Scan for the cell matching the given text and deliver its (X, Y) coordinate at center. 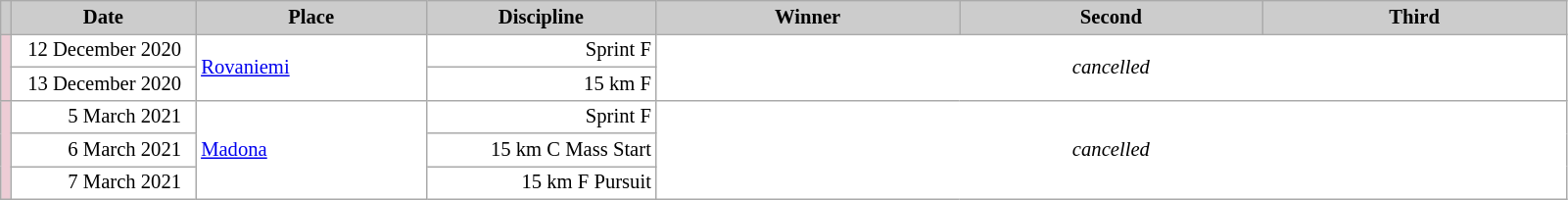
7 March 2021 (103, 182)
13 December 2020 (103, 83)
Date (103, 17)
Place (311, 17)
Third (1414, 17)
15 km C Mass Start (541, 150)
15 km F Pursuit (541, 182)
12 December 2020 (103, 50)
6 March 2021 (103, 150)
Madona (311, 149)
Discipline (541, 17)
Second (1112, 17)
Rovaniemi (311, 67)
Winner (808, 17)
15 km F (541, 83)
5 March 2021 (103, 117)
